Identify which cell holds the provided text, then report its (X, Y) central coordinate. 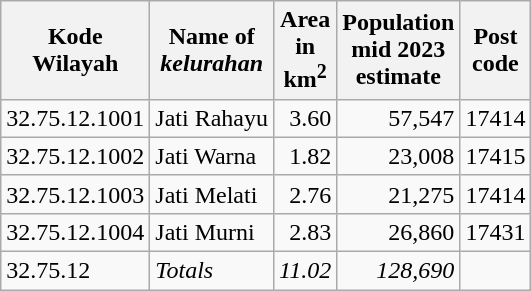
32.75.12 (76, 271)
26,860 (398, 232)
128,690 (398, 271)
Kode Wilayah (76, 50)
Name of kelurahan (212, 50)
3.60 (306, 118)
1.82 (306, 156)
Area in km2 (306, 50)
Jati Rahayu (212, 118)
32.75.12.1002 (76, 156)
17431 (496, 232)
57,547 (398, 118)
2.83 (306, 232)
Jati Warna (212, 156)
2.76 (306, 194)
32.75.12.1004 (76, 232)
Jati Murni (212, 232)
Populationmid 2023estimate (398, 50)
32.75.12.1003 (76, 194)
Postcode (496, 50)
21,275 (398, 194)
23,008 (398, 156)
Totals (212, 271)
32.75.12.1001 (76, 118)
17415 (496, 156)
11.02 (306, 271)
Jati Melati (212, 194)
